Identify which cell holds the provided text, then report its (x, y) central coordinate. 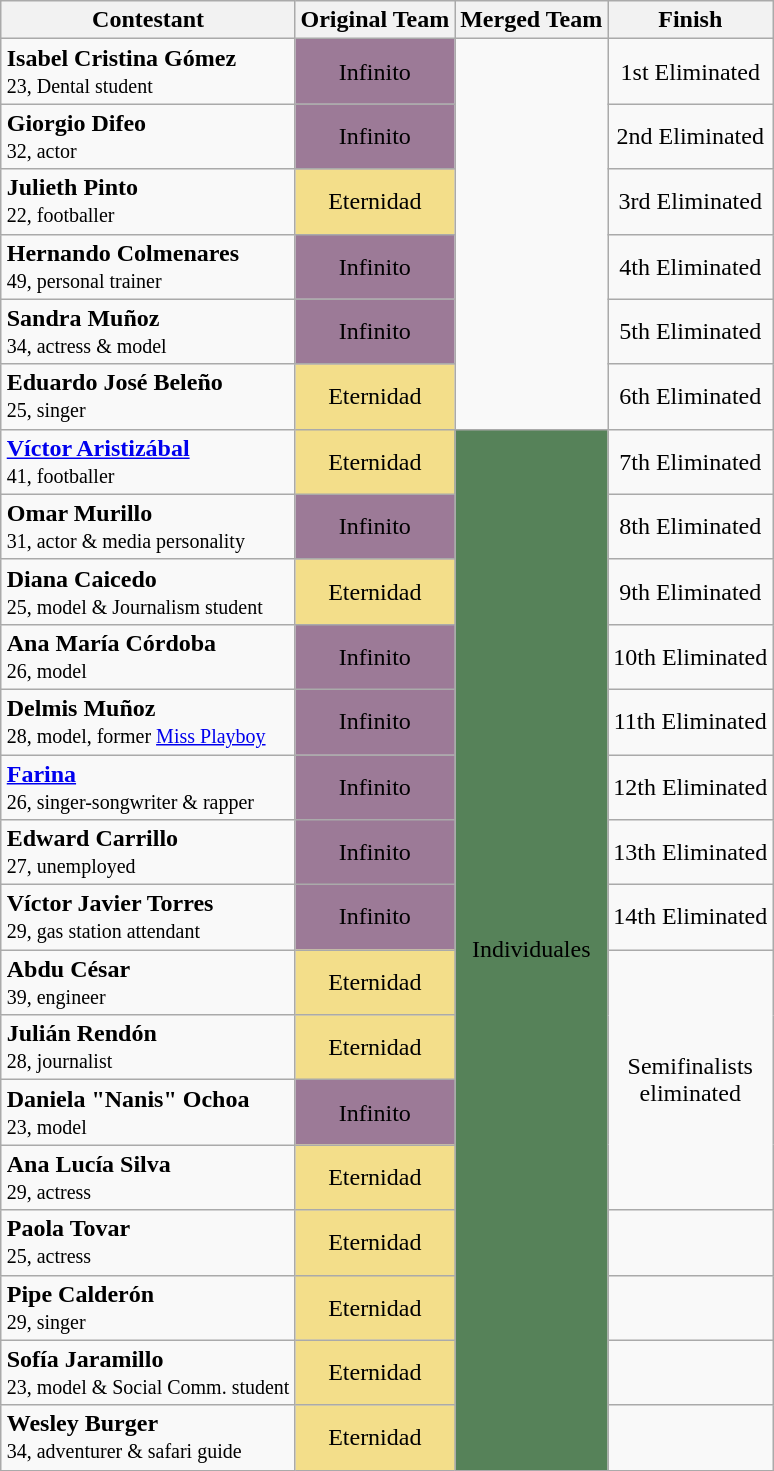
5th Eliminated (690, 332)
13th Eliminated (690, 852)
Víctor Javier Torres29, gas station attendant (148, 918)
Diana Caicedo25, model & Journalism student (148, 592)
2nd Eliminated (690, 136)
Individuales (532, 950)
Víctor Aristizábal41, footballer (148, 462)
1st Eliminated (690, 72)
Giorgio Difeo32, actor (148, 136)
Ana María Córdoba26, model (148, 656)
Merged Team (532, 20)
4th Eliminated (690, 266)
Semifinalistseliminated (690, 1080)
9th Eliminated (690, 592)
Delmis Muñoz28, model, former Miss Playboy (148, 722)
10th Eliminated (690, 656)
Paola Tovar25, actress (148, 1242)
8th Eliminated (690, 526)
Isabel Cristina Gómez23, Dental student (148, 72)
14th Eliminated (690, 918)
Finish (690, 20)
Sandra Muñoz34, actress & model (148, 332)
Wesley Burger34, adventurer & safari guide (148, 1438)
7th Eliminated (690, 462)
Julián Rendón28, journalist (148, 1048)
12th Eliminated (690, 786)
Farina26, singer-songwriter & rapper (148, 786)
Julieth Pinto22, footballer (148, 202)
11th Eliminated (690, 722)
3rd Eliminated (690, 202)
Hernando Colmenares49, personal trainer (148, 266)
Daniela "Nanis" Ochoa23, model (148, 1112)
Abdu César39, engineer (148, 982)
Contestant (148, 20)
Original Team (375, 20)
6th Eliminated (690, 396)
Edward Carrillo27, unemployed (148, 852)
Eduardo José Beleño25, singer (148, 396)
Sofía Jaramillo23, model & Social Comm. student (148, 1372)
Ana Lucía Silva29, actress (148, 1178)
Pipe Calderón29, singer (148, 1308)
Omar Murillo31, actor & media personality (148, 526)
